Scan for the cell matching the given text and deliver its [x, y] coordinate at center. 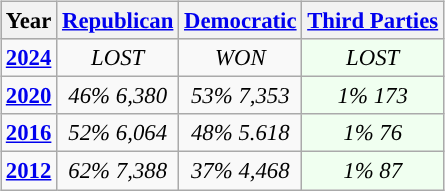
Democratic [240, 21]
2024 [29, 58]
53% 7,353 [240, 96]
Republican [118, 21]
Year [29, 21]
1% 76 [373, 133]
62% 7,388 [118, 171]
52% 6,064 [118, 133]
46% 6,380 [118, 96]
2016 [29, 133]
1% 87 [373, 171]
37% 4,468 [240, 171]
1% 173 [373, 96]
WON [240, 58]
48% 5.618 [240, 133]
2012 [29, 171]
Third Parties [373, 21]
2020 [29, 96]
